Determine the (X, Y) coordinate at the center of the cell enclosing the given text.  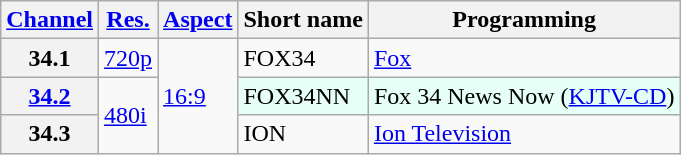
480i (128, 115)
FOX34 (303, 58)
FOX34NN (303, 96)
Fox (524, 58)
Short name (303, 20)
Channel (50, 20)
720p (128, 58)
Aspect (198, 20)
Programming (524, 20)
34.3 (50, 134)
Fox 34 News Now (KJTV-CD) (524, 96)
Ion Television (524, 134)
34.2 (50, 96)
34.1 (50, 58)
ION (303, 134)
Res. (128, 20)
16:9 (198, 96)
